Pinpoint the cell where the given text exists, returning its (x, y) midpoint coordinate. 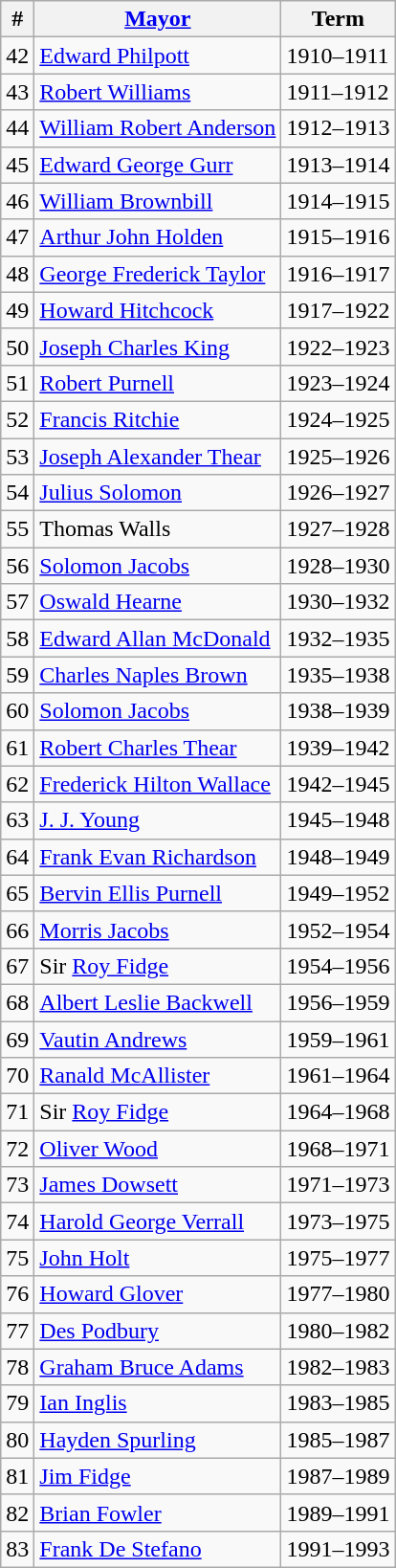
61 (17, 748)
1939–1942 (339, 748)
52 (17, 419)
71 (17, 1112)
J. J. Young (158, 820)
66 (17, 930)
1954–1956 (339, 966)
56 (17, 566)
51 (17, 383)
Robert Williams (158, 92)
1930–1932 (339, 602)
1915–1916 (339, 237)
48 (17, 274)
43 (17, 92)
1924–1925 (339, 419)
1973–1975 (339, 1221)
81 (17, 1476)
54 (17, 493)
William Robert Anderson (158, 128)
1942–1945 (339, 784)
Hayden Spurling (158, 1440)
Des Podbury (158, 1331)
1952–1954 (339, 930)
1923–1924 (339, 383)
1922–1923 (339, 347)
Francis Ritchie (158, 419)
Julius Solomon (158, 493)
Jim Fidge (158, 1476)
1971–1973 (339, 1185)
1914–1915 (339, 201)
Edward Philpott (158, 56)
Joseph Charles King (158, 347)
Oliver Wood (158, 1149)
1932–1935 (339, 638)
Ranald McAllister (158, 1076)
1938–1939 (339, 711)
68 (17, 1002)
Robert Purnell (158, 383)
Harold George Verrall (158, 1221)
67 (17, 966)
80 (17, 1440)
1927–1928 (339, 529)
1991–1993 (339, 1549)
1987–1989 (339, 1476)
62 (17, 784)
70 (17, 1076)
1926–1927 (339, 493)
# (17, 19)
John Holt (158, 1258)
53 (17, 457)
83 (17, 1549)
49 (17, 310)
1911–1912 (339, 92)
1977–1980 (339, 1294)
59 (17, 675)
Morris Jacobs (158, 930)
1961–1964 (339, 1076)
1959–1961 (339, 1039)
Arthur John Holden (158, 237)
1948–1949 (339, 857)
1910–1911 (339, 56)
79 (17, 1403)
1989–1991 (339, 1512)
82 (17, 1512)
Thomas Walls (158, 529)
Graham Bruce Adams (158, 1367)
64 (17, 857)
Howard Glover (158, 1294)
1949–1952 (339, 893)
James Dowsett (158, 1185)
1913–1914 (339, 165)
1928–1930 (339, 566)
Charles Naples Brown (158, 675)
63 (17, 820)
55 (17, 529)
Frederick Hilton Wallace (158, 784)
Robert Charles Thear (158, 748)
Howard Hitchcock (158, 310)
Ian Inglis (158, 1403)
72 (17, 1149)
57 (17, 602)
44 (17, 128)
1985–1987 (339, 1440)
Brian Fowler (158, 1512)
1964–1968 (339, 1112)
69 (17, 1039)
1912–1913 (339, 128)
75 (17, 1258)
Joseph Alexander Thear (158, 457)
1983–1985 (339, 1403)
73 (17, 1185)
1945–1948 (339, 820)
77 (17, 1331)
1935–1938 (339, 675)
Vautin Andrews (158, 1039)
74 (17, 1221)
Frank Evan Richardson (158, 857)
Edward George Gurr (158, 165)
76 (17, 1294)
1956–1959 (339, 1002)
1968–1971 (339, 1149)
1982–1983 (339, 1367)
Oswald Hearne (158, 602)
60 (17, 711)
Edward Allan McDonald (158, 638)
46 (17, 201)
Mayor (158, 19)
1917–1922 (339, 310)
1925–1926 (339, 457)
George Frederick Taylor (158, 274)
1916–1917 (339, 274)
Frank De Stefano (158, 1549)
William Brownbill (158, 201)
Albert Leslie Backwell (158, 1002)
42 (17, 56)
1980–1982 (339, 1331)
47 (17, 237)
58 (17, 638)
Bervin Ellis Purnell (158, 893)
1975–1977 (339, 1258)
45 (17, 165)
78 (17, 1367)
65 (17, 893)
Term (339, 19)
50 (17, 347)
